Return (x, y) of the center of cell containing provided text 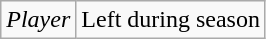
Player (38, 20)
Left during season (171, 20)
